Locate the cell with the specified text and output its [X, Y] center coordinate. 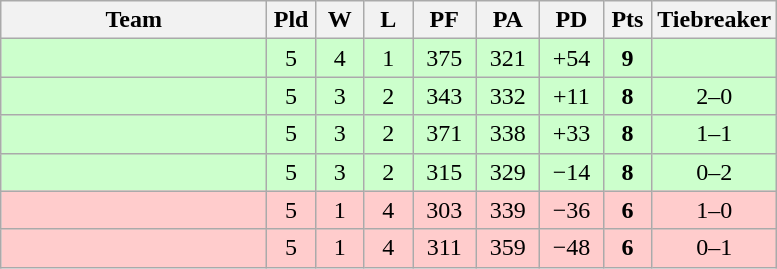
343 [444, 96]
0–2 [714, 172]
2–0 [714, 96]
339 [508, 210]
PF [444, 20]
−14 [572, 172]
Team [134, 20]
315 [444, 172]
303 [444, 210]
359 [508, 248]
329 [508, 172]
Pld [292, 20]
PD [572, 20]
−48 [572, 248]
1–1 [714, 134]
0–1 [714, 248]
+54 [572, 58]
PA [508, 20]
1–0 [714, 210]
−36 [572, 210]
Tiebreaker [714, 20]
9 [628, 58]
332 [508, 96]
371 [444, 134]
L [388, 20]
338 [508, 134]
+11 [572, 96]
Pts [628, 20]
375 [444, 58]
321 [508, 58]
W [340, 20]
+33 [572, 134]
311 [444, 248]
